Determine the [X, Y] coordinate at the center of the cell enclosing the given text.  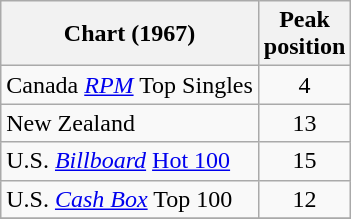
U.S. Cash Box Top 100 [130, 199]
13 [304, 123]
Canada RPM Top Singles [130, 85]
4 [304, 85]
12 [304, 199]
Peakposition [304, 34]
U.S. Billboard Hot 100 [130, 161]
15 [304, 161]
New Zealand [130, 123]
Chart (1967) [130, 34]
